Scan for the cell matching the given text and deliver its (x, y) coordinate at center. 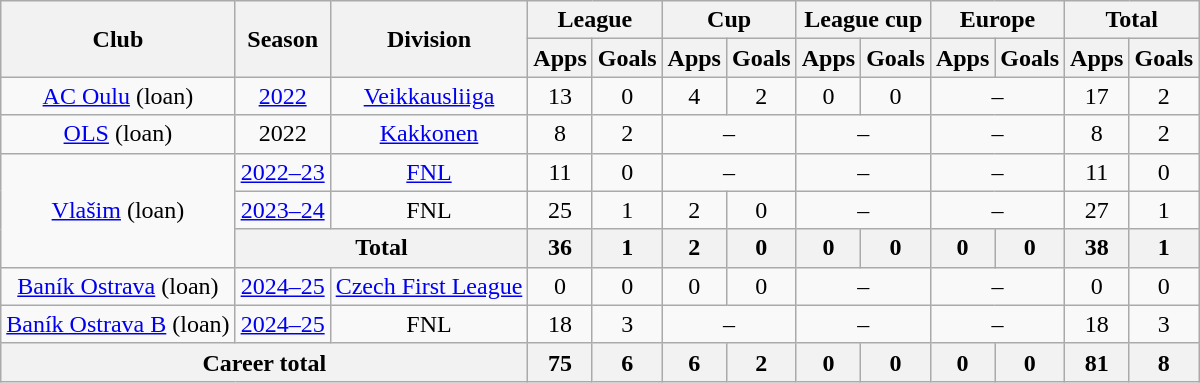
Baník Ostrava B (loan) (118, 324)
Cup (729, 20)
2023–24 (282, 210)
81 (1097, 362)
Europe (997, 20)
25 (560, 210)
AC Oulu (loan) (118, 96)
2022–23 (282, 172)
4 (694, 96)
OLS (loan) (118, 134)
Club (118, 39)
38 (1097, 248)
13 (560, 96)
27 (1097, 210)
75 (560, 362)
Czech First League (429, 286)
Veikkausliiga (429, 96)
League (595, 20)
36 (560, 248)
17 (1097, 96)
Vlašim (loan) (118, 210)
Career total (264, 362)
Kakkonen (429, 134)
Division (429, 39)
Season (282, 39)
League cup (863, 20)
Baník Ostrava (loan) (118, 286)
